Identify which cell holds the provided text, then report its (X, Y) central coordinate. 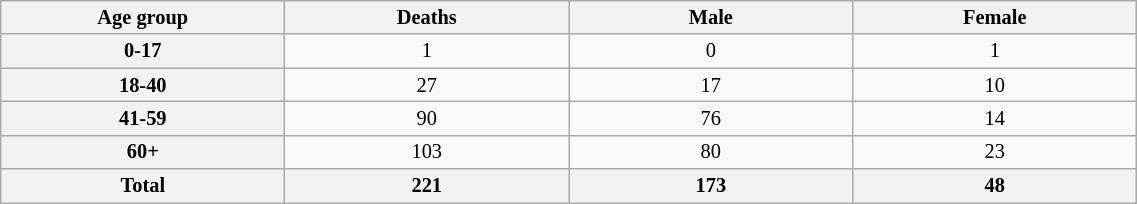
10 (995, 85)
76 (711, 118)
48 (995, 186)
0 (711, 51)
17 (711, 85)
27 (427, 85)
173 (711, 186)
18-40 (143, 85)
Deaths (427, 17)
0-17 (143, 51)
Female (995, 17)
Male (711, 17)
90 (427, 118)
80 (711, 152)
14 (995, 118)
221 (427, 186)
Age group (143, 17)
103 (427, 152)
60+ (143, 152)
23 (995, 152)
Total (143, 186)
41-59 (143, 118)
